Search for the cell housing the specified text and yield its [X, Y] center coordinate. 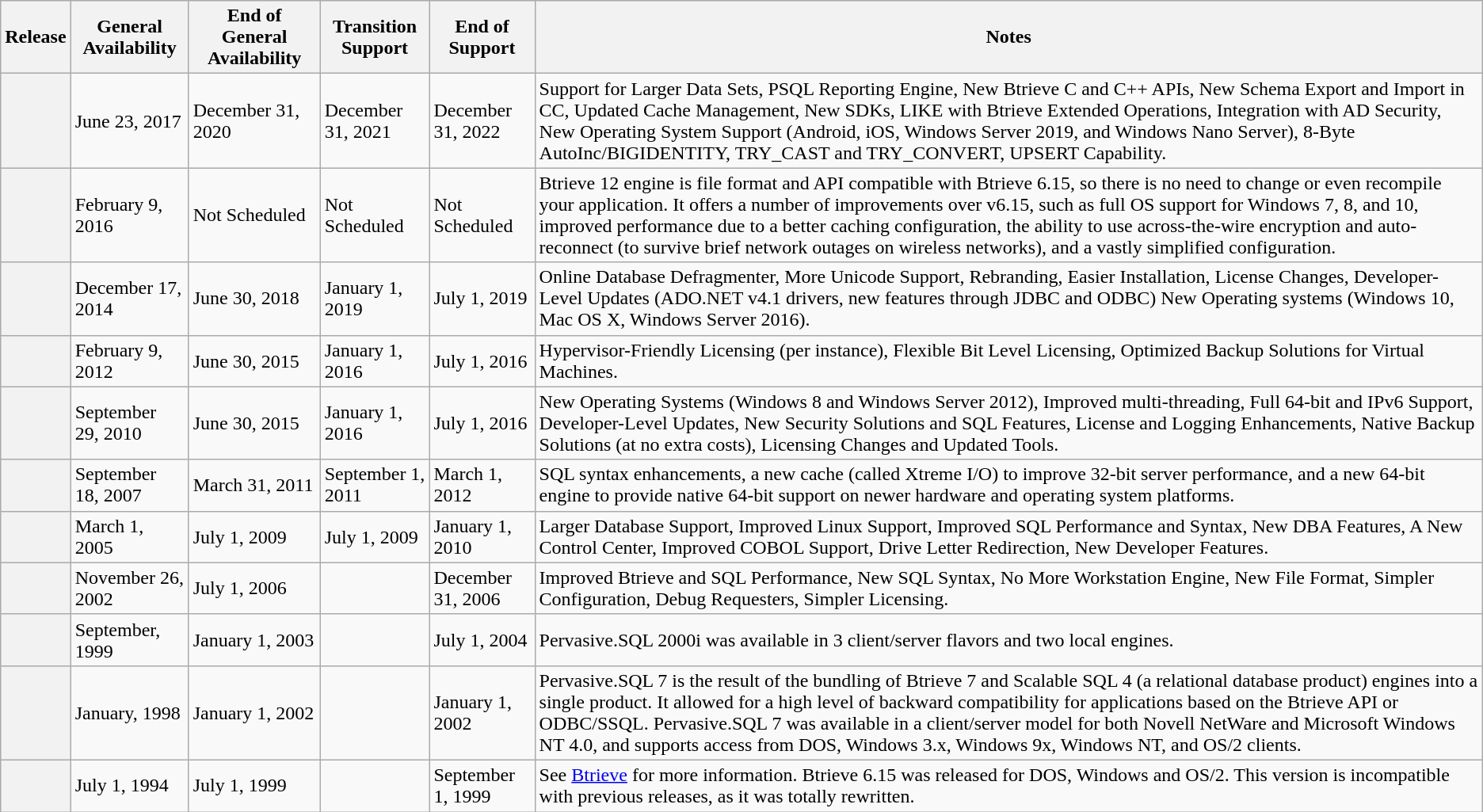
January 1, 2019 [375, 299]
End of General Availability [254, 37]
Release [36, 37]
Transition Support [375, 37]
December 31, 2022 [482, 120]
July 1, 2004 [482, 640]
July 1, 2019 [482, 299]
December 17, 2014 [130, 299]
January, 1998 [130, 713]
February 9, 2012 [130, 361]
Notes [1008, 37]
July 1, 1994 [130, 786]
July 1, 2006 [254, 588]
January 1, 2003 [254, 640]
Pervasive.SQL 2000i was available in 3 client/server flavors and two local engines. [1008, 640]
End of Support [482, 37]
June 23, 2017 [130, 120]
February 9, 2016 [130, 215]
General Availability [130, 37]
December 31, 2021 [375, 120]
September 29, 2010 [130, 423]
March 31, 2011 [254, 485]
March 1, 2012 [482, 485]
Hypervisor-Friendly Licensing (per instance), Flexible Bit Level Licensing, Optimized Backup Solutions for Virtual Machines. [1008, 361]
September 1, 2011 [375, 485]
September 1, 1999 [482, 786]
December 31, 2006 [482, 588]
January 1, 2010 [482, 537]
June 30, 2018 [254, 299]
December 31, 2020 [254, 120]
September, 1999 [130, 640]
July 1, 1999 [254, 786]
November 26, 2002 [130, 588]
September 18, 2007 [130, 485]
March 1, 2005 [130, 537]
